Determine the [X, Y] coordinate at the center of the cell enclosing the given text.  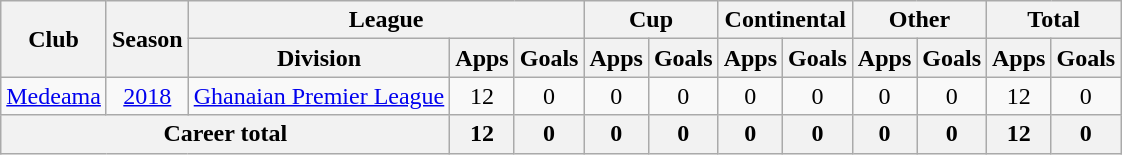
Season [147, 39]
Career total [226, 134]
Medeama [54, 96]
Cup [651, 20]
Total [1054, 20]
Division [319, 58]
Ghanaian Premier League [319, 96]
Club [54, 39]
2018 [147, 96]
Other [919, 20]
League [386, 20]
Continental [785, 20]
